Extract the (X, Y) coordinate from the center of the cell holding the provided text.  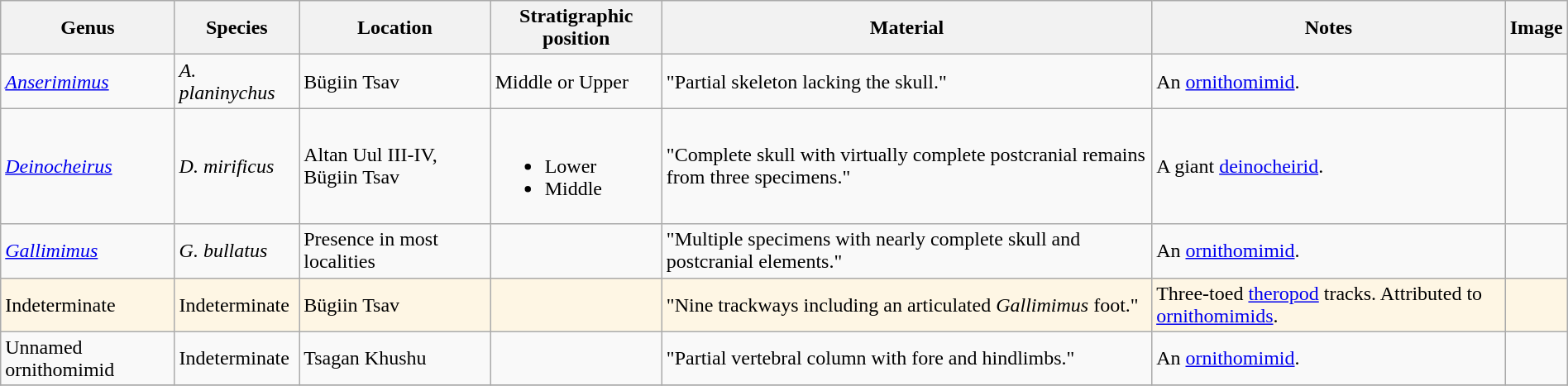
"Partial vertebral column with fore and hindlimbs." (906, 359)
"Multiple specimens with nearly complete skull and postcranial elements." (906, 251)
"Complete skull with virtually complete postcranial remains from three specimens." (906, 166)
G. bullatus (237, 251)
A giant deinocheirid. (1329, 166)
Altan Uul III-IV, Bügiin Tsav (395, 166)
Anserimimus (88, 81)
Deinocheirus (88, 166)
LowerMiddle (576, 166)
A. planinychus (237, 81)
Location (395, 28)
Notes (1329, 28)
Unnamed ornithomimid (88, 359)
Middle or Upper (576, 81)
Material (906, 28)
"Nine trackways including an articulated Gallimimus foot." (906, 304)
Three-toed theropod tracks. Attributed to ornithomimids. (1329, 304)
Image (1537, 28)
Species (237, 28)
"Partial skeleton lacking the skull." (906, 81)
Genus (88, 28)
Tsagan Khushu (395, 359)
Gallimimus (88, 251)
Stratigraphic position (576, 28)
Presence in most localities (395, 251)
D. mirificus (237, 166)
